Find where the given text appears and provide that cell's center as [X, Y] coordinate. 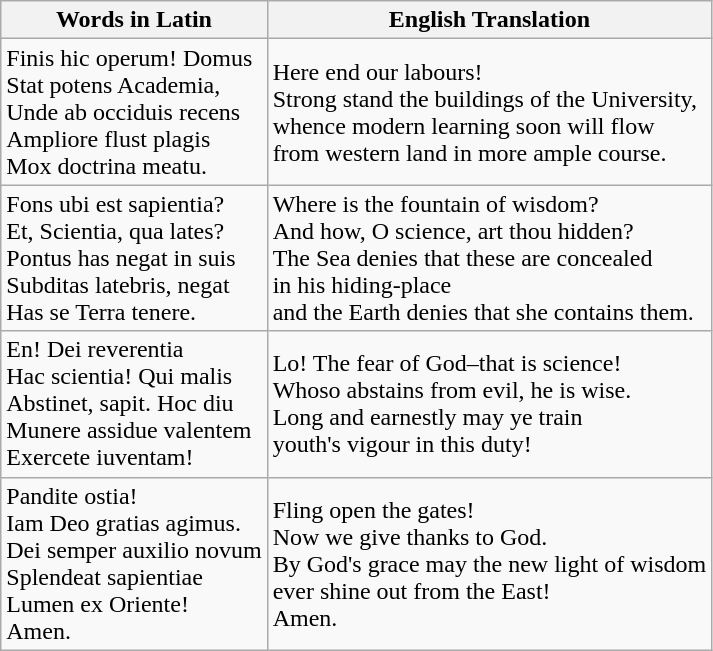
Words in Latin [134, 20]
Finis hic operum! DomusStat potens Academia,Unde ab occiduis recensAmpliore flust plagisMox doctrina meatu. [134, 112]
Fling open the gates!Now we give thanks to God.By God's grace may the new light of wisdomever shine out from the East!Amen. [490, 564]
Lo! The fear of God–that is science!Whoso abstains from evil, he is wise.Long and earnestly may ye trainyouth's vigour in this duty! [490, 404]
En! Dei reverentiaHac scientia! Qui malisAbstinet, sapit. Hoc diuMunere assidue valentemExercete iuventam! [134, 404]
Pandite ostia!Iam Deo gratias agimus.Dei semper auxilio novumSplendeat sapientiaeLumen ex Oriente!Amen. [134, 564]
Here end our labours!Strong stand the buildings of the University,whence modern learning soon will flowfrom western land in more ample course. [490, 112]
English Translation [490, 20]
Fons ubi est sapientia?Et, Scientia, qua lates?Pontus has negat in suisSubditas latebris, negatHas se Terra tenere. [134, 258]
